Detect which cell encompasses the target text, then output its (x, y) center coordinate. 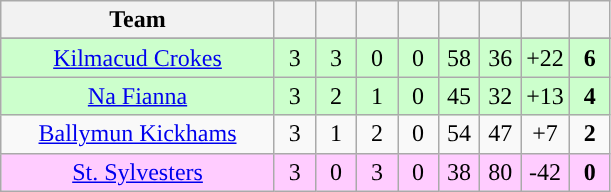
36 (500, 58)
45 (460, 96)
St. Sylvesters (138, 172)
54 (460, 134)
58 (460, 58)
47 (500, 134)
+13 (546, 96)
4 (590, 96)
Team (138, 20)
80 (500, 172)
Ballymun Kickhams (138, 134)
+7 (546, 134)
38 (460, 172)
-42 (546, 172)
6 (590, 58)
+22 (546, 58)
32 (500, 96)
Kilmacud Crokes (138, 58)
Na Fianna (138, 96)
